Output the (x, y) coordinate of the center of the cell containing the given text.  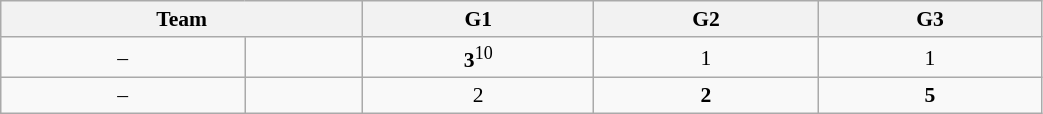
Team (182, 19)
5 (930, 96)
G3 (930, 19)
G2 (706, 19)
G1 (478, 19)
310 (478, 58)
